Pinpoint the cell where the given text exists, returning its [x, y] midpoint coordinate. 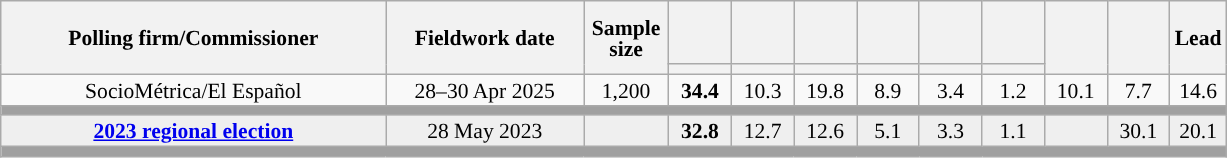
28–30 Apr 2025 [485, 90]
SocioMétrica/El Español [194, 90]
10.3 [762, 90]
Lead [1198, 38]
20.1 [1198, 132]
10.1 [1076, 90]
34.4 [700, 90]
14.6 [1198, 90]
12.7 [762, 132]
3.4 [950, 90]
32.8 [700, 132]
2023 regional election [194, 132]
1,200 [626, 90]
8.9 [888, 90]
1.1 [1014, 132]
19.8 [826, 90]
3.3 [950, 132]
Fieldwork date [485, 38]
12.6 [826, 132]
Sample size [626, 38]
5.1 [888, 132]
7.7 [1138, 90]
Polling firm/Commissioner [194, 38]
28 May 2023 [485, 132]
30.1 [1138, 132]
1.2 [1014, 90]
